Search for the cell housing the specified text and yield its [X, Y] center coordinate. 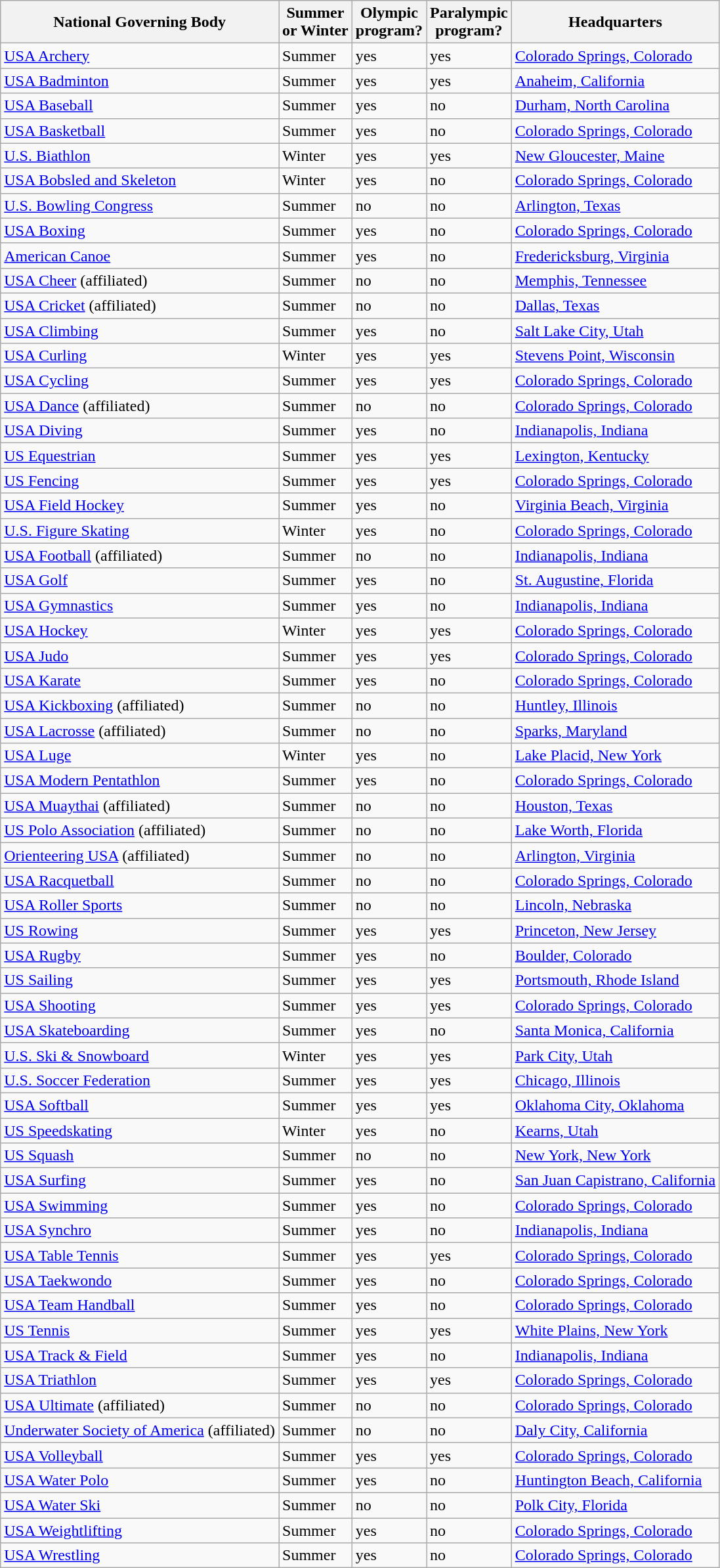
Chicago, Illinois [615, 1080]
USA Synchro [140, 1230]
US Polo Association (affiliated) [140, 831]
Portsmouth, Rhode Island [615, 980]
USA Boxing [140, 230]
USA Luge [140, 756]
Boulder, Colorado [615, 955]
Sparks, Maryland [615, 731]
Arlington, Virginia [615, 856]
Houston, Texas [615, 806]
USA Racquetball [140, 881]
US Tennis [140, 1330]
Arlington, Texas [615, 206]
Polk City, Florida [615, 1505]
USA Dance (affiliated) [140, 406]
USA Football (affiliated) [140, 555]
USA Table Tennis [140, 1255]
Oklahoma City, Oklahoma [615, 1105]
USA Shooting [140, 1005]
New York, New York [615, 1156]
USA Lacrosse (affiliated) [140, 731]
Lexington, Kentucky [615, 456]
USA Baseball [140, 106]
San Juan Capistrano, California [615, 1181]
U.S. Soccer Federation [140, 1080]
Huntley, Illinois [615, 705]
USA Badminton [140, 81]
USA Water Ski [140, 1505]
Olympic program? [389, 22]
USA Bobsled and Skeleton [140, 181]
USA Karate [140, 680]
Daly City, California [615, 1430]
Fredericksburg, Virginia [615, 255]
USA Climbing [140, 330]
New Gloucester, Maine [615, 156]
US Equestrian [140, 456]
Princeton, New Jersey [615, 930]
Headquarters [615, 22]
Salt Lake City, Utah [615, 330]
USA Roller Sports [140, 905]
Huntington Beach, California [615, 1480]
USA Surfing [140, 1181]
USA Rugby [140, 955]
USA Cheer (affiliated) [140, 280]
U.S. Ski & Snowboard [140, 1055]
USA Ultimate (affiliated) [140, 1405]
USA Track & Field [140, 1355]
Durham, North Carolina [615, 106]
Dallas, Texas [615, 305]
USA Water Polo [140, 1480]
USA Judo [140, 655]
USA Muaythai (affiliated) [140, 806]
U.S. Biathlon [140, 156]
USA Basketball [140, 131]
US Squash [140, 1156]
U.S. Figure Skating [140, 531]
USA Taekwondo [140, 1280]
Summer or Winter [316, 22]
Santa Monica, California [615, 1030]
Stevens Point, Wisconsin [615, 356]
National Governing Body [140, 22]
USA Kickboxing (affiliated) [140, 705]
American Canoe [140, 255]
USA Golf [140, 580]
US Sailing [140, 980]
USA Hockey [140, 630]
USA Field Hockey [140, 506]
US Speedskating [140, 1130]
USA Volleyball [140, 1455]
Lincoln, Nebraska [615, 905]
Underwater Society of America (affiliated) [140, 1430]
US Fencing [140, 481]
St. Augustine, Florida [615, 580]
USA Swimming [140, 1206]
USA Archery [140, 56]
Lake Worth, Florida [615, 831]
White Plains, New York [615, 1330]
USA Wrestling [140, 1556]
Memphis, Tennessee [615, 280]
Anaheim, California [615, 81]
USA Cricket (affiliated) [140, 305]
Paralympic program? [469, 22]
USA Team Handball [140, 1305]
USA Gymnastics [140, 605]
USA Triathlon [140, 1380]
USA Softball [140, 1105]
USA Weightlifting [140, 1531]
Park City, Utah [615, 1055]
U.S. Bowling Congress [140, 206]
USA Skateboarding [140, 1030]
USA Modern Pentathlon [140, 781]
Orienteering USA (affiliated) [140, 856]
USA Curling [140, 356]
US Rowing [140, 930]
Virginia Beach, Virginia [615, 506]
USA Diving [140, 431]
Lake Placid, New York [615, 756]
USA Cycling [140, 381]
Kearns, Utah [615, 1130]
